Scan for the cell matching the given text and deliver its (x, y) coordinate at center. 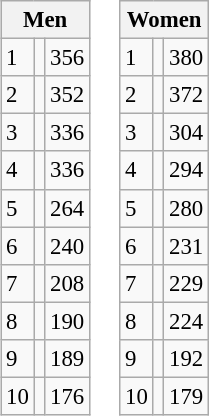
Men (46, 20)
192 (186, 358)
280 (186, 208)
356 (68, 58)
231 (186, 246)
208 (68, 283)
190 (68, 321)
294 (186, 170)
179 (186, 396)
372 (186, 95)
352 (68, 95)
229 (186, 283)
380 (186, 58)
176 (68, 396)
304 (186, 133)
Women (164, 20)
224 (186, 321)
264 (68, 208)
240 (68, 246)
189 (68, 358)
